Detect which cell encompasses the target text, then output its [X, Y] center coordinate. 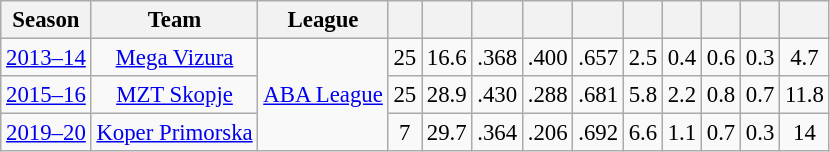
28.9 [447, 95]
ABA League [323, 96]
.206 [547, 133]
6.6 [642, 133]
29.7 [447, 133]
League [323, 20]
.681 [598, 95]
2015–16 [46, 95]
.400 [547, 58]
.657 [598, 58]
0.8 [720, 95]
2.2 [682, 95]
.430 [497, 95]
7 [404, 133]
5.8 [642, 95]
14 [805, 133]
16.6 [447, 58]
.288 [547, 95]
.692 [598, 133]
2013–14 [46, 58]
.368 [497, 58]
0.4 [682, 58]
4.7 [805, 58]
2.5 [642, 58]
.364 [497, 133]
1.1 [682, 133]
11.8 [805, 95]
Koper Primorska [174, 133]
Team [174, 20]
MZT Skopje [174, 95]
2019–20 [46, 133]
Mega Vizura [174, 58]
0.6 [720, 58]
Season [46, 20]
